Pinpoint the cell where the given text exists, returning its (x, y) midpoint coordinate. 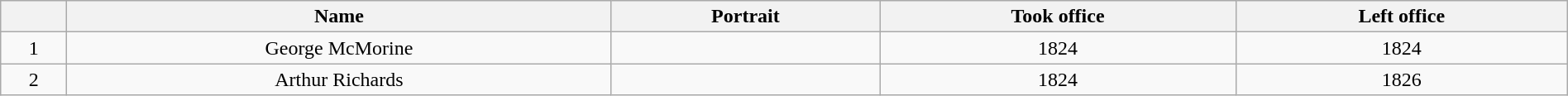
2 (34, 79)
Portrait (746, 17)
Name (339, 17)
Left office (1401, 17)
George McMorine (339, 48)
Arthur Richards (339, 79)
1826 (1401, 79)
Took office (1058, 17)
1 (34, 48)
